Find where the given text appears and provide that cell's center as (x, y) coordinate. 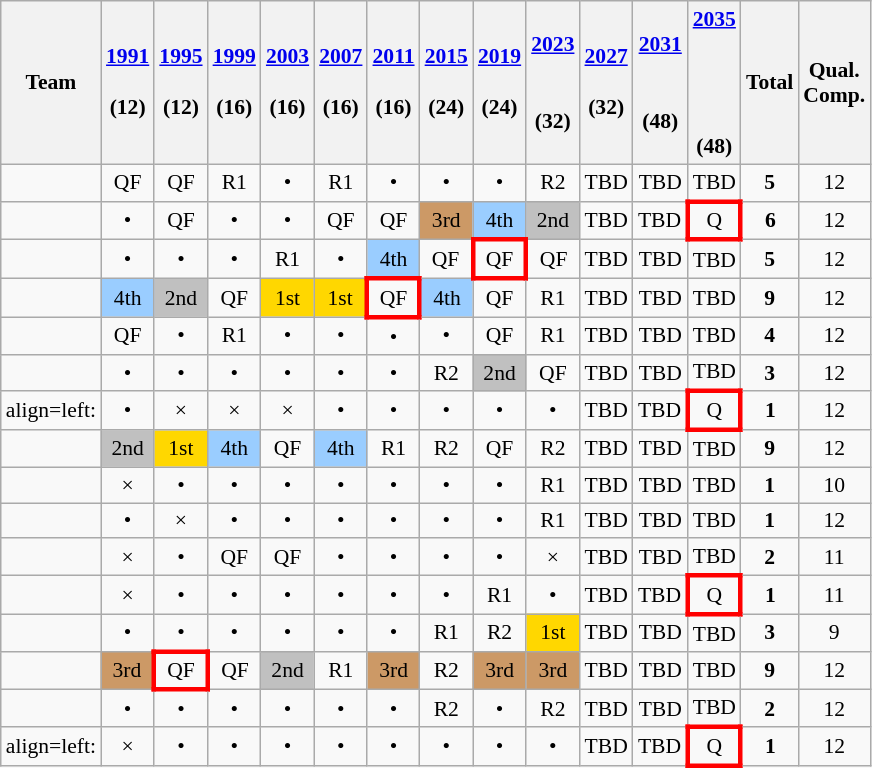
6 (770, 220)
2015(24) (446, 82)
2035 (48) (714, 82)
2011(16) (393, 82)
2019(24) (500, 82)
2031 (48) (660, 82)
2007(16) (340, 82)
2003(16) (288, 82)
2023(32) (552, 82)
1995(12) (180, 82)
4 (770, 336)
2027(32) (606, 82)
Team (51, 82)
Total (770, 82)
10 (834, 485)
Qual.Comp. (834, 82)
1999(16) (234, 82)
1991(12) (128, 82)
